Determine the (x, y) coordinate at the center of the cell enclosing the given text.  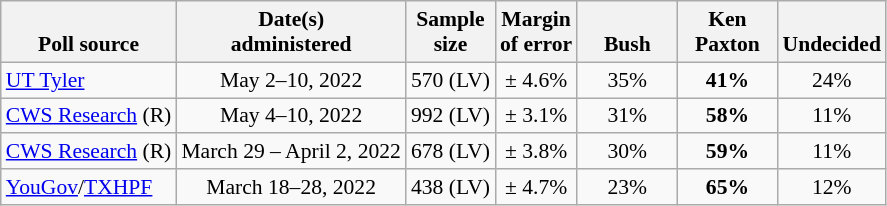
March 29 – April 2, 2022 (291, 152)
± 4.6% (536, 80)
± 3.1% (536, 116)
12% (831, 187)
58% (727, 116)
Undecided (831, 32)
570 (LV) (450, 80)
KenPaxton (727, 32)
Poll source (89, 32)
65% (727, 187)
Bush (627, 32)
± 4.7% (536, 187)
24% (831, 80)
35% (627, 80)
May 2–10, 2022 (291, 80)
May 4–10, 2022 (291, 116)
41% (727, 80)
678 (LV) (450, 152)
± 3.8% (536, 152)
992 (LV) (450, 116)
31% (627, 116)
59% (727, 152)
March 18–28, 2022 (291, 187)
438 (LV) (450, 187)
23% (627, 187)
Marginof error (536, 32)
Date(s)administered (291, 32)
Samplesize (450, 32)
30% (627, 152)
UT Tyler (89, 80)
YouGov/TXHPF (89, 187)
